Scan for the cell matching the given text and deliver its [x, y] coordinate at center. 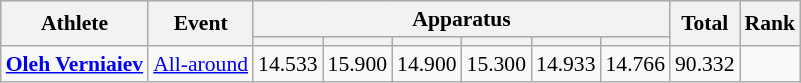
14.900 [426, 64]
Total [704, 24]
15.300 [496, 64]
All-around [200, 64]
14.766 [636, 64]
15.900 [358, 64]
14.933 [566, 64]
Athlete [74, 24]
Event [200, 24]
14.533 [288, 64]
Oleh Verniaiev [74, 64]
90.332 [704, 64]
Rank [770, 24]
Apparatus [462, 19]
